Pinpoint the cell where the given text exists, returning its (X, Y) midpoint coordinate. 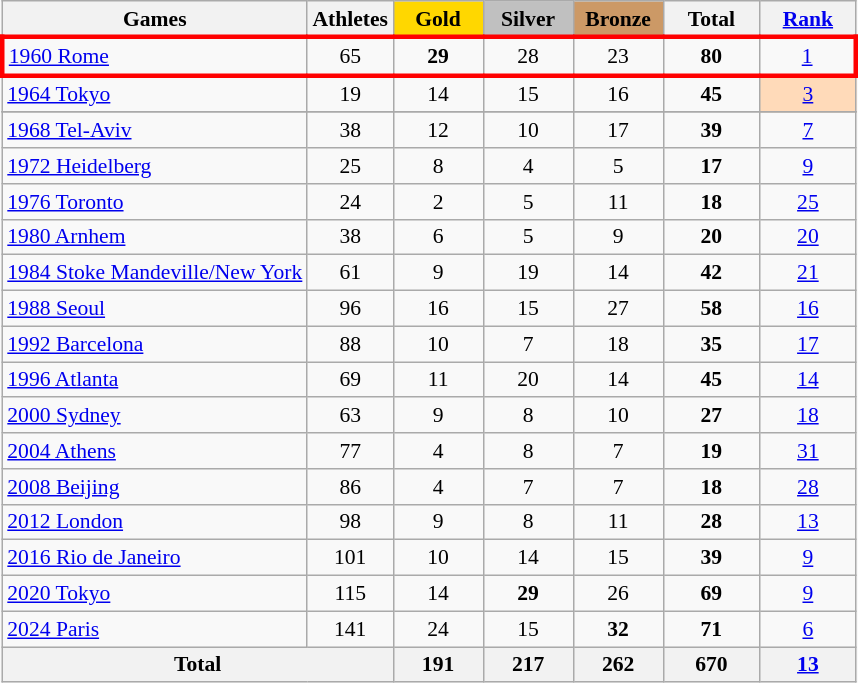
2008 Beijing (154, 487)
1992 Barcelona (154, 344)
Rank (808, 19)
2012 London (154, 522)
2016 Rio de Janeiro (154, 558)
Bronze (618, 19)
61 (350, 273)
1996 Atlanta (154, 380)
42 (712, 273)
35 (712, 344)
63 (350, 416)
262 (618, 665)
Gold (438, 19)
2 (438, 202)
1968 Tel-Aviv (154, 131)
Athletes (350, 19)
32 (618, 629)
12 (438, 131)
1 (808, 56)
31 (808, 451)
2000 Sydney (154, 416)
2024 Paris (154, 629)
Games (154, 19)
217 (528, 665)
Silver (528, 19)
86 (350, 487)
1976 Toronto (154, 202)
1964 Tokyo (154, 94)
23 (618, 56)
1988 Seoul (154, 309)
141 (350, 629)
26 (618, 594)
115 (350, 594)
101 (350, 558)
65 (350, 56)
71 (712, 629)
1980 Arnhem (154, 237)
3 (808, 94)
80 (712, 56)
1984 Stoke Mandeville/New York (154, 273)
77 (350, 451)
2004 Athens (154, 451)
1972 Heidelberg (154, 166)
58 (712, 309)
2020 Tokyo (154, 594)
1960 Rome (154, 56)
96 (350, 309)
670 (712, 665)
88 (350, 344)
21 (808, 273)
98 (350, 522)
191 (438, 665)
